Locate the cell with the specified text and output its [x, y] center coordinate. 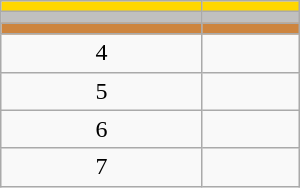
5 [102, 91]
6 [102, 129]
7 [102, 167]
4 [102, 53]
